Return [x, y] of the center of cell containing provided text 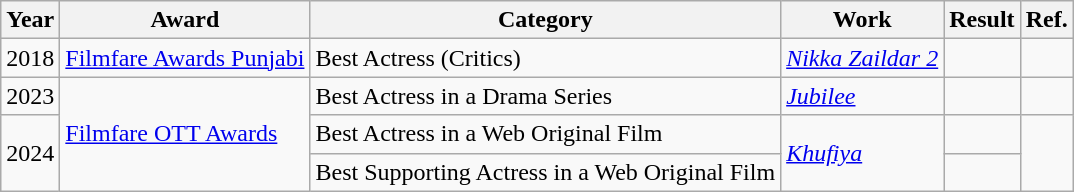
Year [30, 20]
Best Actress in a Web Original Film [546, 134]
Ref. [1046, 20]
Best Supporting Actress in a Web Original Film [546, 172]
Category [546, 20]
Best Actress in a Drama Series [546, 96]
Filmfare Awards Punjabi [185, 58]
Award [185, 20]
2023 [30, 96]
Result [982, 20]
Jubilee [862, 96]
Best Actress (Critics) [546, 58]
Filmfare OTT Awards [185, 134]
Nikka Zaildar 2 [862, 58]
Work [862, 20]
2018 [30, 58]
Khufiya [862, 153]
2024 [30, 153]
